Locate the cell with the specified text and output its (x, y) center coordinate. 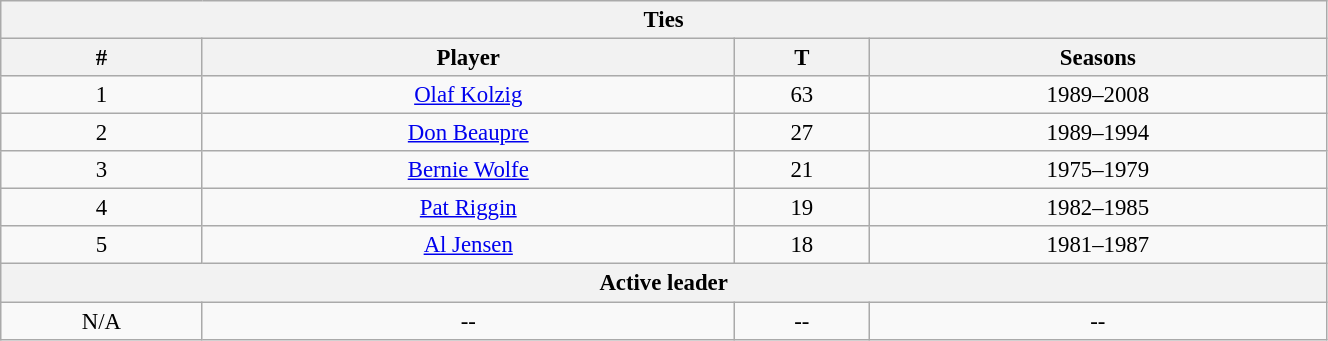
Active leader (664, 283)
3 (102, 170)
Bernie Wolfe (468, 170)
63 (802, 95)
Seasons (1098, 58)
Ties (664, 20)
4 (102, 208)
Al Jensen (468, 245)
1 (102, 95)
1989–1994 (1098, 133)
T (802, 58)
1975–1979 (1098, 170)
5 (102, 245)
1982–1985 (1098, 208)
# (102, 58)
Don Beaupre (468, 133)
18 (802, 245)
Olaf Kolzig (468, 95)
27 (802, 133)
Player (468, 58)
1981–1987 (1098, 245)
19 (802, 208)
Pat Riggin (468, 208)
2 (102, 133)
N/A (102, 321)
1989–2008 (1098, 95)
21 (802, 170)
